Output the [X, Y] coordinate of the center of the cell containing the given text.  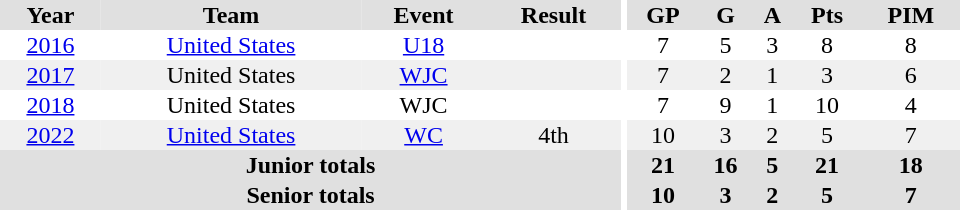
A [772, 15]
2016 [50, 45]
9 [726, 105]
2018 [50, 105]
PIM [911, 15]
18 [911, 165]
Result [554, 15]
Senior totals [310, 195]
16 [726, 165]
2017 [50, 75]
2022 [50, 135]
Pts [826, 15]
Team [231, 15]
GP [663, 15]
Junior totals [310, 165]
WC [424, 135]
U18 [424, 45]
4th [554, 135]
G [726, 15]
6 [911, 75]
Event [424, 15]
4 [911, 105]
Year [50, 15]
